From the cell containing the given text, extract its center point as [X, Y] coordinate. 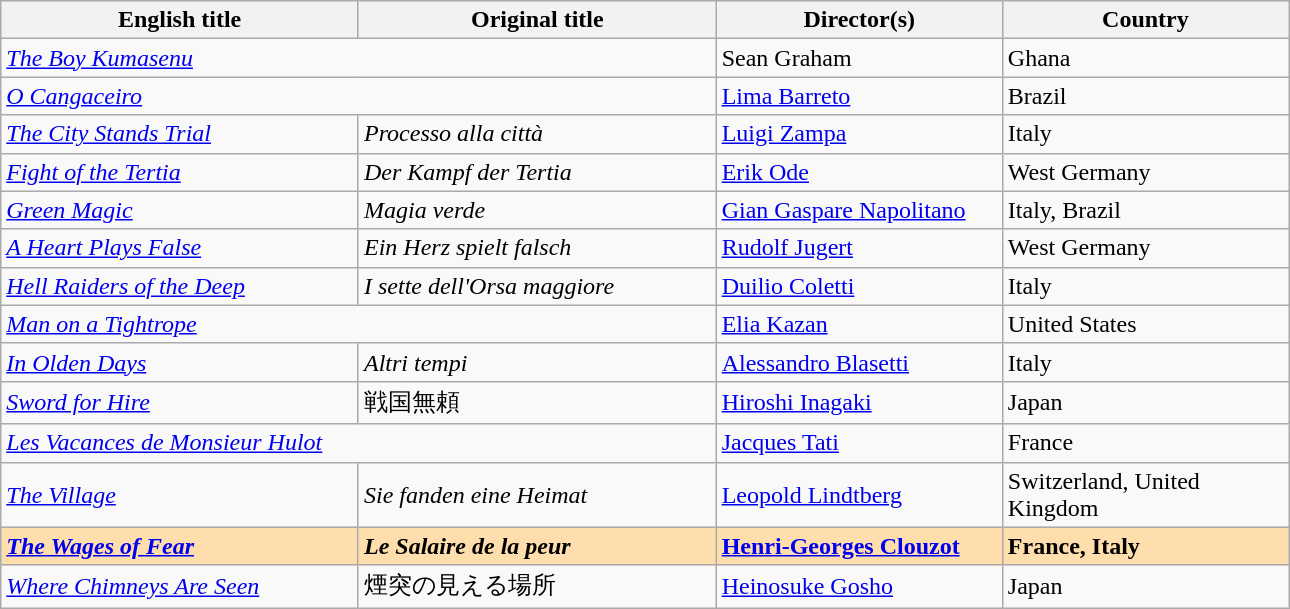
France, Italy [1145, 546]
戦国無頼 [537, 402]
Green Magic [180, 210]
Country [1145, 20]
Switzerland, United Kingdom [1145, 494]
Le Salaire de la peur [537, 546]
I sette dell'Orsa maggiore [537, 286]
The Village [180, 494]
Brazil [1145, 96]
Alessandro Blasetti [859, 362]
A Heart Plays False [180, 248]
Les Vacances de Monsieur Hulot [358, 443]
Ein Herz spielt falsch [537, 248]
Original title [537, 20]
Heinosuke Gosho [859, 586]
Sean Graham [859, 58]
Where Chimneys Are Seen [180, 586]
Processo alla città [537, 134]
煙突の見える場所 [537, 586]
Jacques Tati [859, 443]
The City Stands Trial [180, 134]
United States [1145, 324]
English title [180, 20]
Luigi Zampa [859, 134]
Der Kampf der Tertia [537, 172]
Altri tempi [537, 362]
Sie fanden eine Heimat [537, 494]
In Olden Days [180, 362]
Hell Raiders of the Deep [180, 286]
Hiroshi Inagaki [859, 402]
Elia Kazan [859, 324]
Fight of the Tertia [180, 172]
Italy, Brazil [1145, 210]
Leopold Lindtberg [859, 494]
Magia verde [537, 210]
Rudolf Jugert [859, 248]
France [1145, 443]
The Wages of Fear [180, 546]
Sword for Hire [180, 402]
Henri-Georges Clouzot [859, 546]
Lima Barreto [859, 96]
Director(s) [859, 20]
Erik Ode [859, 172]
Duilio Coletti [859, 286]
O Cangaceiro [358, 96]
The Boy Kumasenu [358, 58]
Gian Gaspare Napolitano [859, 210]
Ghana [1145, 58]
Man on a Tightrope [358, 324]
